Provide the (X, Y) coordinate of the cell's center where the given text is located.  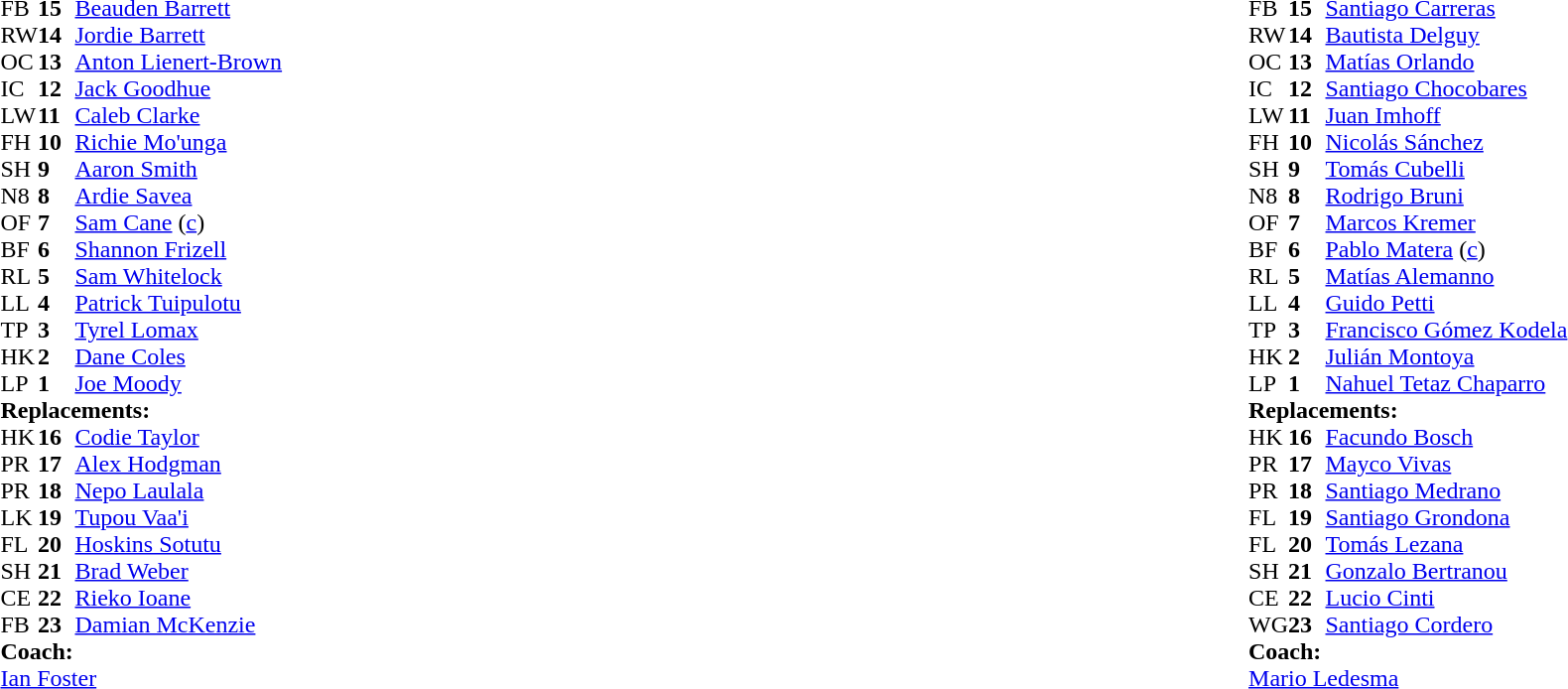
Dane Coles (179, 357)
Brad Weber (179, 572)
Jack Goodhue (179, 89)
Damian McKenzie (179, 625)
Alex Hodgman (179, 465)
Tyrel Lomax (179, 330)
Sam Whitelock (179, 276)
Santiago Chocobares (1447, 89)
FB (19, 625)
Marcos Kremer (1447, 222)
Codie Taylor (179, 437)
Hoskins Sotutu (179, 544)
Rodrigo Bruni (1447, 197)
WG (1268, 625)
Joe Moody (179, 383)
Jordie Barrett (179, 36)
Nahuel Tetaz Chaparro (1447, 383)
Nepo Laulala (179, 490)
Tomás Lezana (1447, 544)
Richie Mo'unga (179, 143)
Santiago Cordero (1447, 625)
Bautista Delguy (1447, 36)
Facundo Bosch (1447, 437)
Lucio Cinti (1447, 598)
Gonzalo Bertranou (1447, 572)
Santiago Grondona (1447, 518)
Matías Alemanno (1447, 276)
LK (19, 518)
Tupou Vaa'i (179, 518)
Rieko Ioane (179, 598)
Patrick Tuipulotu (179, 304)
Caleb Clarke (179, 115)
Ardie Savea (179, 197)
Aaron Smith (179, 169)
Pablo Matera (c) (1447, 250)
Matías Orlando (1447, 62)
Sam Cane (c) (179, 222)
Nicolás Sánchez (1447, 143)
Tomás Cubelli (1447, 169)
Anton Lienert-Brown (179, 62)
Santiago Medrano (1447, 490)
Guido Petti (1447, 304)
Juan Imhoff (1447, 115)
Francisco Gómez Kodela (1447, 330)
Mayco Vivas (1447, 465)
Julián Montoya (1447, 357)
Shannon Frizell (179, 250)
